Scan for the cell matching the given text and deliver its (x, y) coordinate at center. 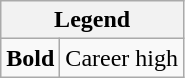
Career high (122, 58)
Legend (92, 20)
Bold (30, 58)
